Provide the [x, y] coordinate of the cell's center where the given text is located.  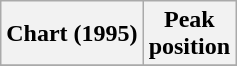
Peakposition [189, 34]
Chart (1995) [72, 34]
